Search for the cell housing the specified text and yield its (x, y) center coordinate. 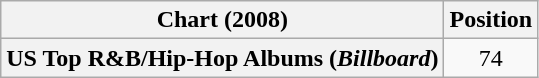
Position (491, 20)
US Top R&B/Hip-Hop Albums (Billboard) (222, 58)
Chart (2008) (222, 20)
74 (491, 58)
